Pinpoint the cell where the given text exists, returning its [x, y] midpoint coordinate. 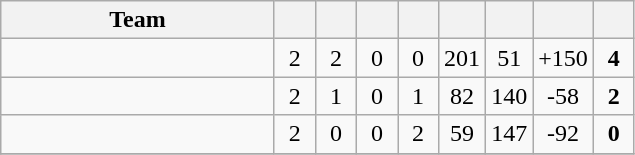
201 [462, 58]
59 [462, 134]
-58 [564, 96]
82 [462, 96]
Team [138, 20]
140 [510, 96]
4 [614, 58]
147 [510, 134]
-92 [564, 134]
+150 [564, 58]
51 [510, 58]
